Locate the cell with the specified text and output its [x, y] center coordinate. 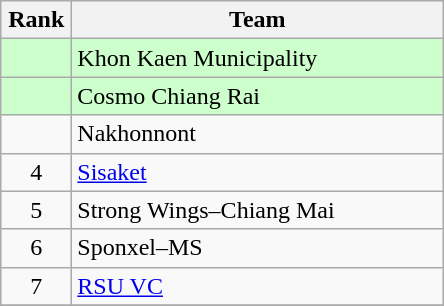
5 [36, 210]
Team [258, 20]
Nakhonnont [258, 134]
Sisaket [258, 172]
Sponxel–MS [258, 248]
7 [36, 286]
Rank [36, 20]
RSU VC [258, 286]
4 [36, 172]
Strong Wings–Chiang Mai [258, 210]
Cosmo Chiang Rai [258, 96]
6 [36, 248]
Khon Kaen Municipality [258, 58]
